Detect which cell encompasses the target text, then output its [X, Y] center coordinate. 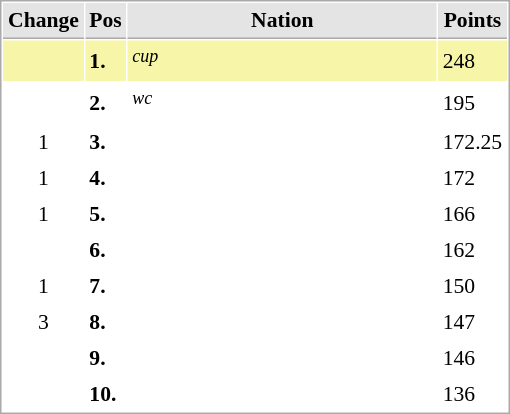
7. [106, 285]
162 [472, 249]
166 [472, 213]
248 [472, 60]
Change [44, 21]
wc [282, 102]
3 [44, 321]
147 [472, 321]
cup [282, 60]
146 [472, 357]
2. [106, 102]
Pos [106, 21]
136 [472, 393]
Nation [282, 21]
150 [472, 285]
10. [106, 393]
172 [472, 177]
1. [106, 60]
9. [106, 357]
195 [472, 102]
3. [106, 141]
Points [472, 21]
6. [106, 249]
4. [106, 177]
8. [106, 321]
5. [106, 213]
172.25 [472, 141]
